Extract the [x, y] coordinate from the center of the cell holding the provided text.  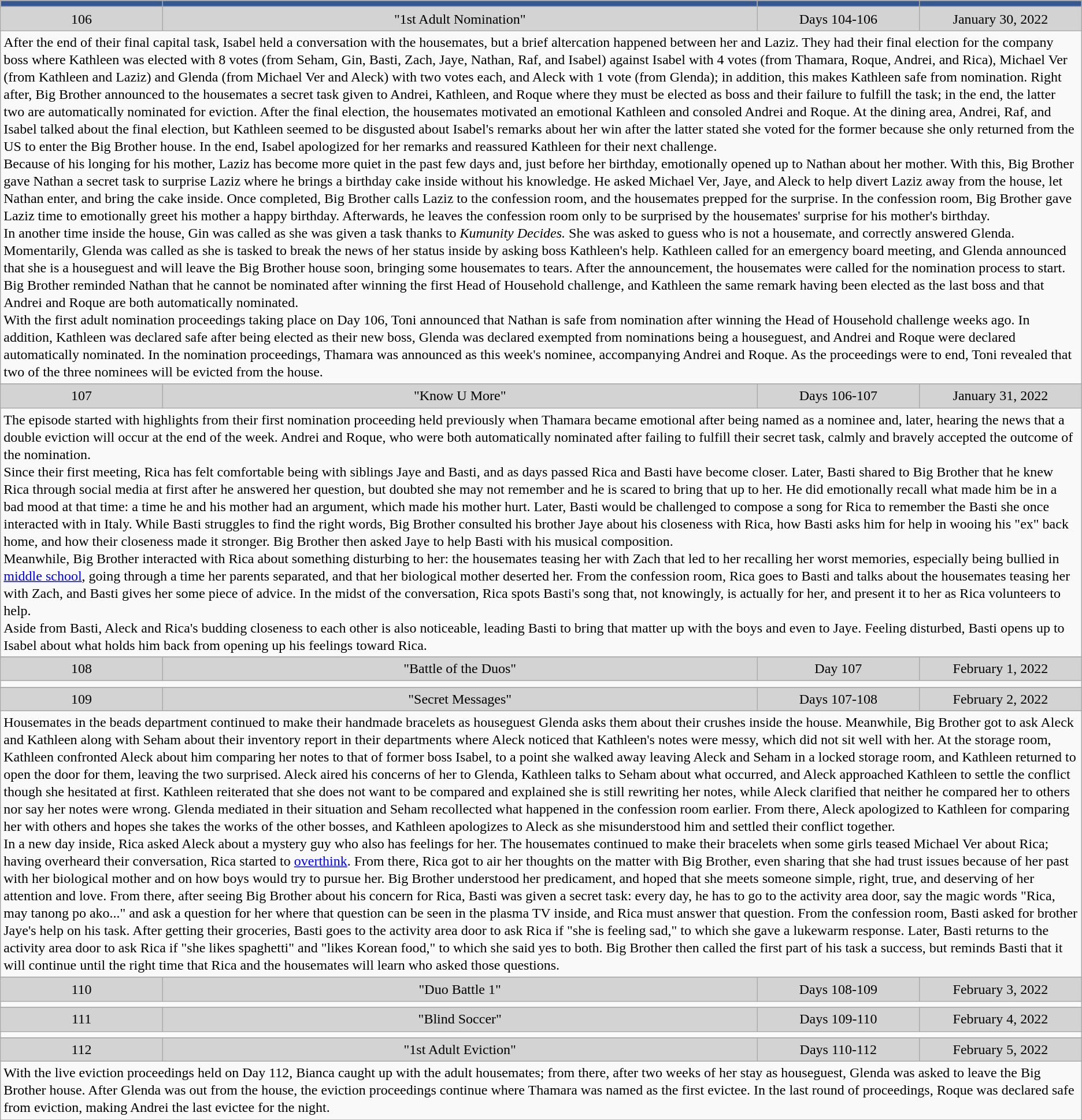
Days 109-110 [838, 1019]
February 1, 2022 [1001, 668]
109 [82, 698]
106 [82, 19]
"1st Adult Nomination" [460, 19]
January 30, 2022 [1001, 19]
Day 107 [838, 668]
Days 107-108 [838, 698]
Days 110-112 [838, 1050]
108 [82, 668]
111 [82, 1019]
Days 104-106 [838, 19]
"Secret Messages" [460, 698]
Days 106-107 [838, 395]
Days 108-109 [838, 989]
"Know U More" [460, 395]
January 31, 2022 [1001, 395]
February 2, 2022 [1001, 698]
February 5, 2022 [1001, 1050]
February 3, 2022 [1001, 989]
"Battle of the Duos" [460, 668]
110 [82, 989]
"Blind Soccer" [460, 1019]
"Duo Battle 1" [460, 989]
"1st Adult Eviction" [460, 1050]
112 [82, 1050]
107 [82, 395]
February 4, 2022 [1001, 1019]
